Scan for the cell matching the given text and deliver its (x, y) coordinate at center. 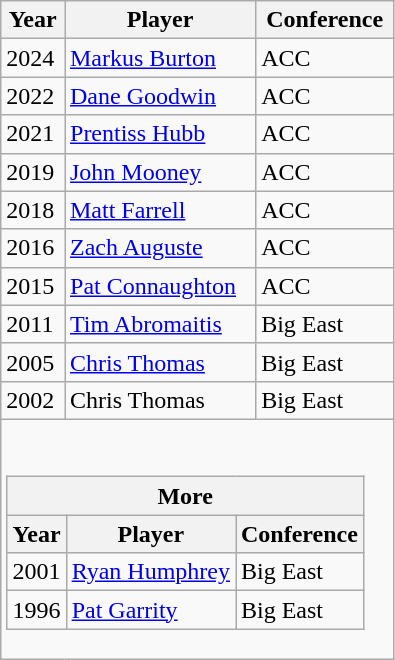
2011 (33, 324)
2019 (33, 172)
Tim Abromaitis (160, 324)
Markus Burton (160, 58)
Pat Garrity (150, 610)
2016 (33, 248)
Dane Goodwin (160, 96)
2022 (33, 96)
John Mooney (160, 172)
Zach Auguste (160, 248)
2018 (33, 210)
More (185, 496)
More Year Player Conference 2001 Ryan Humphrey Big East 1996 Pat Garrity Big East (198, 539)
Pat Connaughton (160, 286)
2021 (33, 134)
Ryan Humphrey (150, 572)
Matt Farrell (160, 210)
2001 (36, 572)
2002 (33, 400)
2024 (33, 58)
2005 (33, 362)
1996 (36, 610)
Prentiss Hubb (160, 134)
2015 (33, 286)
